Pinpoint the cell where the given text exists, returning its [X, Y] midpoint coordinate. 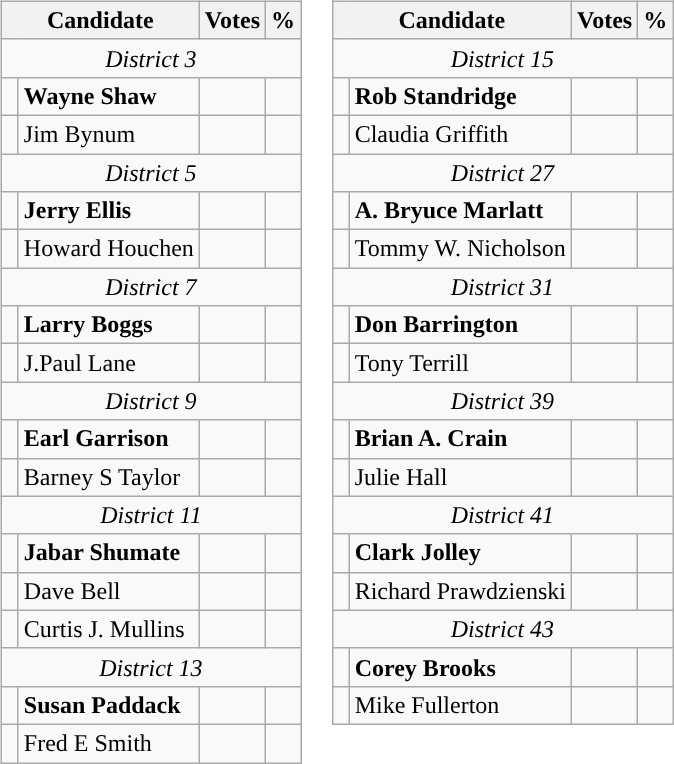
Jim Bynum [108, 134]
District 5 [150, 173]
Jabar Shumate [108, 553]
Corey Brooks [460, 667]
District 15 [502, 58]
Barney S Taylor [108, 477]
District 11 [150, 515]
District 43 [502, 629]
Earl Garrison [108, 439]
Fred E Smith [108, 743]
Tony Terrill [460, 363]
Don Barrington [460, 325]
District 13 [150, 667]
Richard Prawdzienski [460, 591]
Brian A. Crain [460, 439]
A. Bryuce Marlatt [460, 211]
District 3 [150, 58]
District 7 [150, 287]
Curtis J. Mullins [108, 629]
District 27 [502, 173]
Rob Standridge [460, 96]
Dave Bell [108, 591]
Howard Houchen [108, 249]
District 9 [150, 401]
District 39 [502, 401]
District 31 [502, 287]
Susan Paddack [108, 705]
Tommy W. Nicholson [460, 249]
District 41 [502, 515]
Clark Jolley [460, 553]
Julie Hall [460, 477]
J.Paul Lane [108, 363]
Jerry Ellis [108, 211]
Wayne Shaw [108, 96]
Larry Boggs [108, 325]
Mike Fullerton [460, 705]
Claudia Griffith [460, 134]
